Extract the (X, Y) coordinate from the center of the cell holding the provided text.  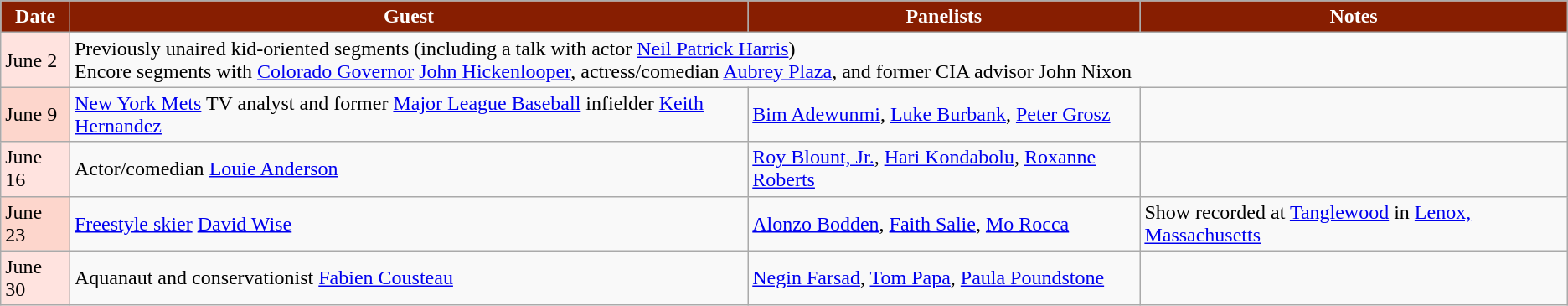
June 16 (35, 169)
Actor/comedian Louie Anderson (409, 169)
Bim Adewunmi, Luke Burbank, Peter Grosz (944, 114)
Alonzo Bodden, Faith Salie, Mo Rocca (944, 223)
June 9 (35, 114)
Roy Blount, Jr., Hari Kondabolu, Roxanne Roberts (944, 169)
Panelists (944, 17)
New York Mets TV analyst and former Major League Baseball infielder Keith Hernandez (409, 114)
Freestyle skier David Wise (409, 223)
Guest (409, 17)
Aquanaut and conservationist Fabien Cousteau (409, 278)
Show recorded at Tanglewood in Lenox, Massachusetts (1354, 223)
Notes (1354, 17)
June 30 (35, 278)
June 23 (35, 223)
Negin Farsad, Tom Papa, Paula Poundstone (944, 278)
Date (35, 17)
June 2 (35, 60)
